Detect which cell encompasses the target text, then output its [X, Y] center coordinate. 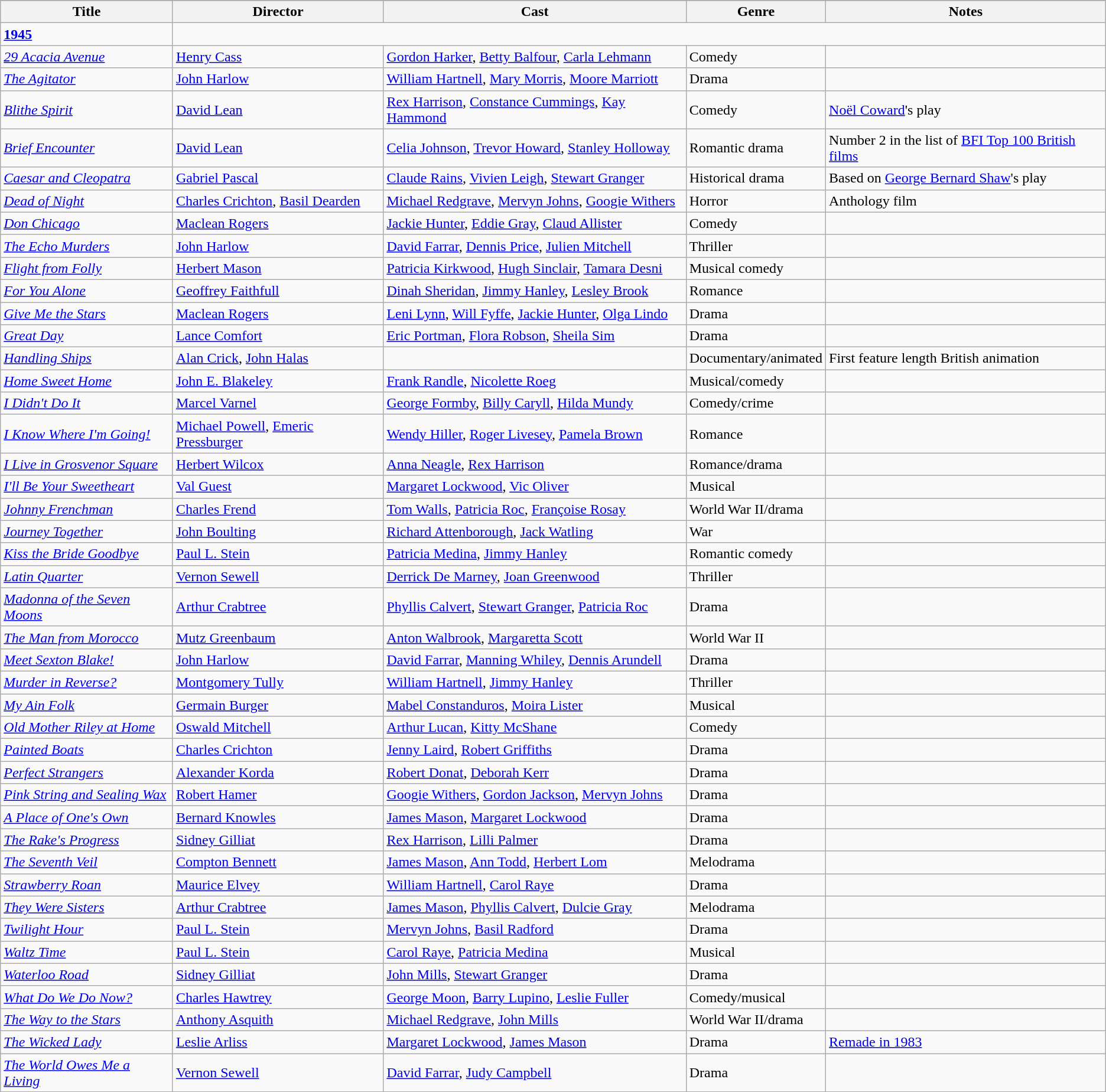
Horror [756, 201]
George Moon, Barry Lupino, Leslie Fuller [535, 997]
Celia Johnson, Trevor Howard, Stanley Holloway [535, 148]
Robert Donat, Deborah Kerr [535, 772]
Tom Walls, Patricia Roc, Françoise Rosay [535, 509]
Alexander Korda [278, 772]
World War II [756, 637]
Title [87, 12]
Documentary/animated [756, 358]
Gordon Harker, Betty Balfour, Carla Lehmann [535, 57]
James Mason, Margaret Lockwood [535, 817]
Painted Boats [87, 750]
Murder in Reverse? [87, 682]
Wendy Hiller, Roger Livesey, Pamela Brown [535, 433]
William Hartnell, Jimmy Hanley [535, 682]
Carol Raye, Patricia Medina [535, 952]
A Place of One's Own [87, 817]
Home Sweet Home [87, 381]
Derrick De Marney, Joan Greenwood [535, 576]
Compton Bennett [278, 862]
I Know Where I'm Going! [87, 433]
Cast [535, 12]
Journey Together [87, 532]
Frank Randle, Nicolette Roeg [535, 381]
Based on George Bernard Shaw's play [966, 178]
Charles Crichton [278, 750]
Phyllis Calvert, Stewart Granger, Patricia Roc [535, 607]
Johnny Frenchman [87, 509]
Val Guest [278, 487]
The Echo Murders [87, 246]
Perfect Strangers [87, 772]
John Mills, Stewart Granger [535, 974]
Bernard Knowles [278, 817]
The World Owes Me a Living [87, 1073]
Waterloo Road [87, 974]
Geoffrey Faithfull [278, 291]
Michael Redgrave, Mervyn Johns, Googie Withers [535, 201]
Googie Withers, Gordon Jackson, Mervyn Johns [535, 795]
Margaret Lockwood, Vic Oliver [535, 487]
Arthur Lucan, Kitty McShane [535, 728]
Claude Rains, Vivien Leigh, Stewart Granger [535, 178]
Musical/comedy [756, 381]
Oswald Mitchell [278, 728]
Leni Lynn, Will Fyffe, Jackie Hunter, Olga Lindo [535, 314]
Jenny Laird, Robert Griffiths [535, 750]
James Mason, Ann Todd, Herbert Lom [535, 862]
Waltz Time [87, 952]
Brief Encounter [87, 148]
Robert Hamer [278, 795]
1945 [87, 34]
The Agitator [87, 79]
Great Day [87, 336]
Historical drama [756, 178]
Director [278, 12]
Margaret Lockwood, James Mason [535, 1042]
Old Mother Riley at Home [87, 728]
Anthony Asquith [278, 1019]
My Ain Folk [87, 705]
Strawberry Roan [87, 885]
David Farrar, Dennis Price, Julien Mitchell [535, 246]
Notes [966, 12]
Herbert Mason [278, 268]
Comedy/crime [756, 403]
What Do We Do Now? [87, 997]
I Didn't Do It [87, 403]
Charles Crichton, Basil Dearden [278, 201]
Meet Sexton Blake! [87, 660]
I'll Be Your Sweetheart [87, 487]
Rex Harrison, Lilli Palmer [535, 840]
George Formby, Billy Caryll, Hilda Mundy [535, 403]
Mutz Greenbaum [278, 637]
The Rake's Progress [87, 840]
Don Chicago [87, 223]
Michael Redgrave, John Mills [535, 1019]
Anton Walbrook, Margaretta Scott [535, 637]
Latin Quarter [87, 576]
For You Alone [87, 291]
John Boulting [278, 532]
Musical comedy [756, 268]
David Farrar, Manning Whiley, Dennis Arundell [535, 660]
They Were Sisters [87, 907]
Charles Frend [278, 509]
29 Acacia Avenue [87, 57]
Herbert Wilcox [278, 464]
John E. Blakeley [278, 381]
Noël Coward's play [966, 110]
Mabel Constanduros, Moira Lister [535, 705]
Comedy/musical [756, 997]
Leslie Arliss [278, 1042]
Henry Cass [278, 57]
Caesar and Cleopatra [87, 178]
Lance Comfort [278, 336]
Maurice Elvey [278, 885]
Dinah Sheridan, Jimmy Hanley, Lesley Brook [535, 291]
Romance/drama [756, 464]
William Hartnell, Carol Raye [535, 885]
Richard Attenborough, Jack Watling [535, 532]
Rex Harrison, Constance Cummings, Kay Hammond [535, 110]
Romantic drama [756, 148]
Charles Hawtrey [278, 997]
First feature length British animation [966, 358]
Blithe Spirit [87, 110]
Give Me the Stars [87, 314]
William Hartnell, Mary Morris, Moore Marriott [535, 79]
Germain Burger [278, 705]
Genre [756, 12]
Marcel Varnel [278, 403]
The Seventh Veil [87, 862]
Handling Ships [87, 358]
The Way to the Stars [87, 1019]
Gabriel Pascal [278, 178]
Madonna of the Seven Moons [87, 607]
Remade in 1983 [966, 1042]
Anna Neagle, Rex Harrison [535, 464]
Kiss the Bride Goodbye [87, 554]
Romantic comedy [756, 554]
Eric Portman, Flora Robson, Sheila Sim [535, 336]
Patricia Kirkwood, Hugh Sinclair, Tamara Desni [535, 268]
Pink String and Sealing Wax [87, 795]
Twilight Hour [87, 930]
Number 2 in the list of BFI Top 100 British films [966, 148]
The Wicked Lady [87, 1042]
David Farrar, Judy Campbell [535, 1073]
The Man from Morocco [87, 637]
James Mason, Phyllis Calvert, Dulcie Gray [535, 907]
Flight from Folly [87, 268]
I Live in Grosvenor Square [87, 464]
War [756, 532]
Mervyn Johns, Basil Radford [535, 930]
Dead of Night [87, 201]
Michael Powell, Emeric Pressburger [278, 433]
Alan Crick, John Halas [278, 358]
Anthology film [966, 201]
Jackie Hunter, Eddie Gray, Claud Allister [535, 223]
Patricia Medina, Jimmy Hanley [535, 554]
Montgomery Tully [278, 682]
